Extract the [x, y] coordinate from the center of the cell holding the provided text.  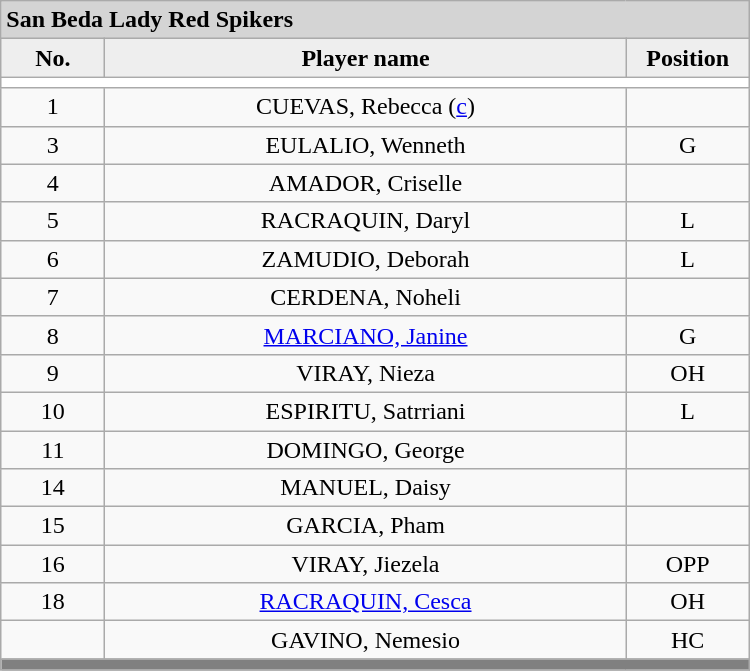
9 [53, 373]
DOMINGO, George [366, 449]
VIRAY, Nieza [366, 373]
1 [53, 107]
11 [53, 449]
EULALIO, Wenneth [366, 145]
San Beda Lady Red Spikers [375, 20]
Player name [366, 58]
16 [53, 564]
VIRAY, Jiezela [366, 564]
14 [53, 488]
ESPIRITU, Satrriani [366, 411]
6 [53, 259]
ZAMUDIO, Deborah [366, 259]
8 [53, 335]
MARCIANO, Janine [366, 335]
No. [53, 58]
7 [53, 297]
3 [53, 145]
Position [688, 58]
HC [688, 640]
10 [53, 411]
5 [53, 221]
GAVINO, Nemesio [366, 640]
AMADOR, Criselle [366, 183]
15 [53, 526]
RACRAQUIN, Daryl [366, 221]
GARCIA, Pham [366, 526]
RACRAQUIN, Cesca [366, 602]
4 [53, 183]
CERDENA, Noheli [366, 297]
OPP [688, 564]
MANUEL, Daisy [366, 488]
18 [53, 602]
CUEVAS, Rebecca (c) [366, 107]
